Locate the cell with the specified text and output its [x, y] center coordinate. 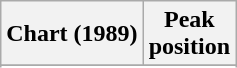
Chart (1989) [72, 34]
Peakposition [189, 34]
